Find where the given text appears and provide that cell's center as (x, y) coordinate. 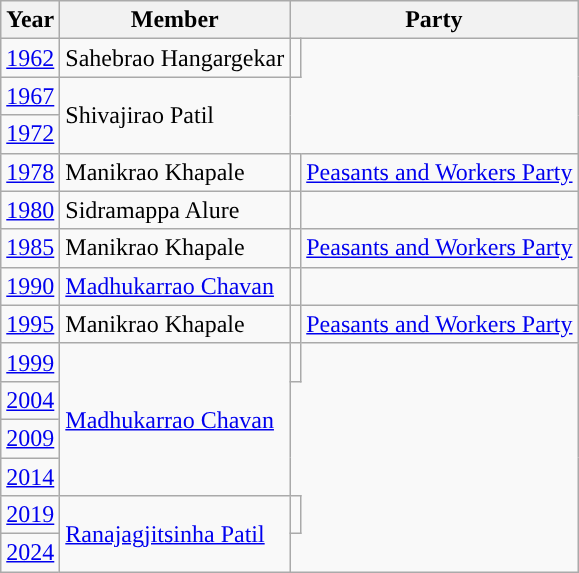
Shivajirao Patil (175, 115)
Sidramappa Alure (175, 210)
2009 (30, 438)
2019 (30, 515)
2024 (30, 553)
2014 (30, 477)
1978 (30, 172)
1962 (30, 58)
1995 (30, 324)
Sahebrao Hangargekar (175, 58)
Year (30, 20)
Ranajagjitsinha Patil (175, 534)
Member (175, 20)
1990 (30, 286)
1999 (30, 362)
2004 (30, 400)
Party (434, 20)
1985 (30, 248)
1972 (30, 134)
1967 (30, 96)
1980 (30, 210)
